Provide the (x, y) coordinate of the cell's center where the given text is located.  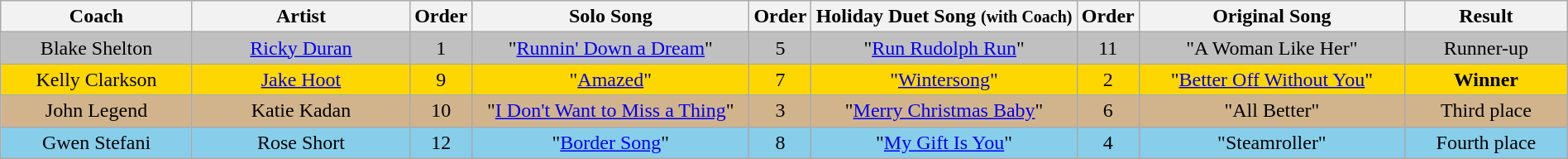
Ricky Duran (301, 48)
Fourth place (1487, 142)
"All Better" (1272, 111)
Winner (1487, 79)
Rose Short (301, 142)
"Amazed" (610, 79)
2 (1108, 79)
5 (781, 48)
Blake Shelton (97, 48)
Kelly Clarkson (97, 79)
Solo Song (610, 17)
"Border Song" (610, 142)
8 (781, 142)
Original Song (1272, 17)
"Wintersong" (944, 79)
Gwen Stefani (97, 142)
12 (442, 142)
John Legend (97, 111)
10 (442, 111)
Third place (1487, 111)
11 (1108, 48)
"Steamroller" (1272, 142)
"I Don't Want to Miss a Thing" (610, 111)
6 (1108, 111)
"Merry Christmas Baby" (944, 111)
Jake Hoot (301, 79)
Katie Kadan (301, 111)
Result (1487, 17)
Artist (301, 17)
Coach (97, 17)
7 (781, 79)
"Run Rudolph Run" (944, 48)
"My Gift Is You" (944, 142)
"Runnin' Down a Dream" (610, 48)
9 (442, 79)
Runner-up (1487, 48)
Holiday Duet Song (with Coach) (944, 17)
1 (442, 48)
4 (1108, 142)
"Better Off Without You" (1272, 79)
3 (781, 111)
"A Woman Like Her" (1272, 48)
